Locate the cell with the specified text and output its (x, y) center coordinate. 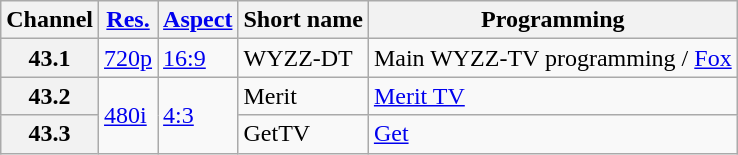
Main WYZZ-TV programming / Fox (552, 58)
Get (552, 134)
Res. (128, 20)
Merit (303, 96)
GetTV (303, 134)
480i (128, 115)
Merit TV (552, 96)
WYZZ-DT (303, 58)
16:9 (198, 58)
Aspect (198, 20)
43.2 (50, 96)
4:3 (198, 115)
720p (128, 58)
Short name (303, 20)
43.3 (50, 134)
Channel (50, 20)
Programming (552, 20)
43.1 (50, 58)
